Return [X, Y] of the center of cell containing provided text 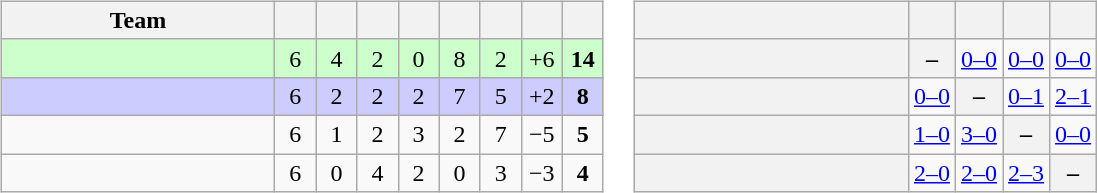
+6 [542, 58]
0–1 [1026, 96]
1–0 [932, 134]
2–3 [1026, 173]
+2 [542, 96]
14 [582, 58]
−5 [542, 134]
2–1 [1074, 96]
Team [138, 20]
3–0 [978, 134]
−3 [542, 173]
1 [336, 134]
